Scan for the cell matching the given text and deliver its [X, Y] coordinate at center. 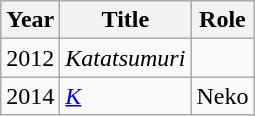
K [126, 96]
2014 [30, 96]
2012 [30, 58]
Neko [222, 96]
Title [126, 20]
Katatsumuri [126, 58]
Year [30, 20]
Role [222, 20]
